Locate the cell with the specified text and output its [X, Y] center coordinate. 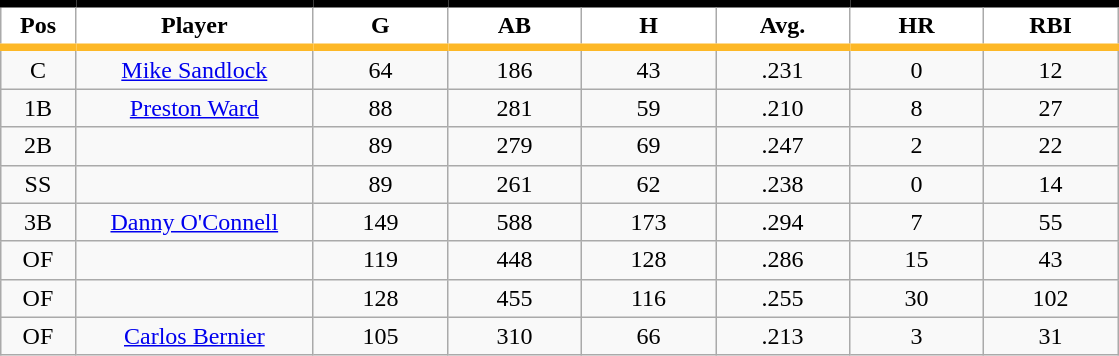
30 [917, 298]
279 [514, 146]
AB [514, 26]
173 [648, 222]
59 [648, 108]
62 [648, 184]
.213 [783, 336]
88 [380, 108]
HR [917, 26]
64 [380, 68]
12 [1051, 68]
22 [1051, 146]
149 [380, 222]
281 [514, 108]
.231 [783, 68]
.286 [783, 260]
14 [1051, 184]
Preston Ward [194, 108]
.294 [783, 222]
.255 [783, 298]
SS [38, 184]
455 [514, 298]
RBI [1051, 26]
C [38, 68]
.247 [783, 146]
55 [1051, 222]
7 [917, 222]
116 [648, 298]
15 [917, 260]
66 [648, 336]
H [648, 26]
Mike Sandlock [194, 68]
Pos [38, 26]
186 [514, 68]
Danny O'Connell [194, 222]
105 [380, 336]
.210 [783, 108]
27 [1051, 108]
31 [1051, 336]
588 [514, 222]
3 [917, 336]
G [380, 26]
.238 [783, 184]
448 [514, 260]
310 [514, 336]
69 [648, 146]
Player [194, 26]
102 [1051, 298]
2B [38, 146]
261 [514, 184]
119 [380, 260]
Carlos Bernier [194, 336]
8 [917, 108]
3B [38, 222]
2 [917, 146]
Avg. [783, 26]
1B [38, 108]
